Return the (X, Y) coordinate for the center point of the cell that contains the specified text.  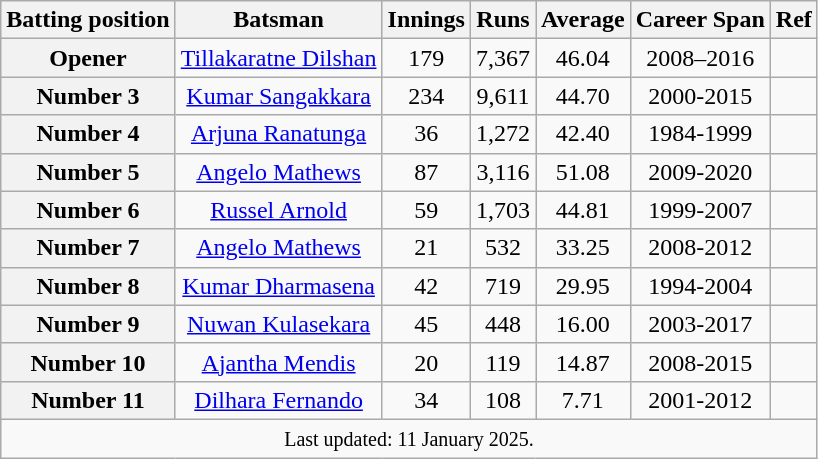
Ajantha Mendis (278, 362)
42.40 (584, 134)
Ref (794, 20)
Number 11 (88, 400)
Number 9 (88, 324)
45 (426, 324)
Number 3 (88, 96)
Dilhara Fernando (278, 400)
7,367 (502, 58)
36 (426, 134)
179 (426, 58)
59 (426, 210)
532 (502, 248)
29.95 (584, 286)
1999-2007 (700, 210)
Number 8 (88, 286)
108 (502, 400)
Career Span (700, 20)
Batting position (88, 20)
3,116 (502, 172)
119 (502, 362)
Number 7 (88, 248)
Nuwan Kulasekara (278, 324)
1994-2004 (700, 286)
34 (426, 400)
33.25 (584, 248)
2008-2012 (700, 248)
2001-2012 (700, 400)
Number 4 (88, 134)
Number 10 (88, 362)
Arjuna Ranatunga (278, 134)
16.00 (584, 324)
51.08 (584, 172)
1,272 (502, 134)
2008-2015 (700, 362)
Opener (88, 58)
2009-2020 (700, 172)
448 (502, 324)
Russel Arnold (278, 210)
Kumar Sangakkara (278, 96)
2008–2016 (700, 58)
Average (584, 20)
Innings (426, 20)
2003-2017 (700, 324)
Kumar Dharmasena (278, 286)
1,703 (502, 210)
2000-2015 (700, 96)
20 (426, 362)
Batsman (278, 20)
46.04 (584, 58)
7.71 (584, 400)
Number 6 (88, 210)
Number 5 (88, 172)
Last updated: 11 January 2025. (410, 438)
719 (502, 286)
234 (426, 96)
44.81 (584, 210)
Runs (502, 20)
14.87 (584, 362)
21 (426, 248)
1984-1999 (700, 134)
Tillakaratne Dilshan (278, 58)
87 (426, 172)
42 (426, 286)
44.70 (584, 96)
9,611 (502, 96)
